Output the [X, Y] coordinate of the center of the cell containing the given text.  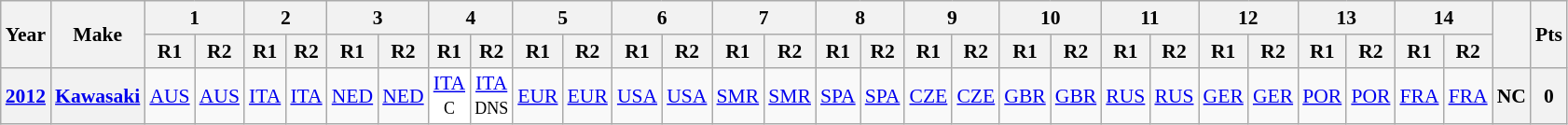
Pts [1549, 34]
6 [662, 18]
8 [860, 18]
7 [764, 18]
Kawasaki [97, 95]
12 [1249, 18]
9 [952, 18]
NC [1512, 95]
10 [1050, 18]
ITADNS [491, 95]
13 [1346, 18]
14 [1443, 18]
2012 [26, 95]
ITAC [449, 95]
1 [194, 18]
2 [285, 18]
11 [1149, 18]
3 [378, 18]
5 [563, 18]
Year [26, 34]
Make [97, 34]
0 [1549, 95]
4 [472, 18]
